Locate the cell with the specified text and output its [x, y] center coordinate. 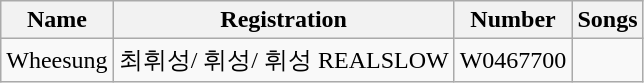
Wheesung [57, 60]
Songs [608, 20]
Number [513, 20]
Registration [284, 20]
Name [57, 20]
W0467700 [513, 60]
최휘성/ 휘성/ 휘성 REALSLOW [284, 60]
